Provide the [X, Y] coordinate of the cell's center where the given text is located.  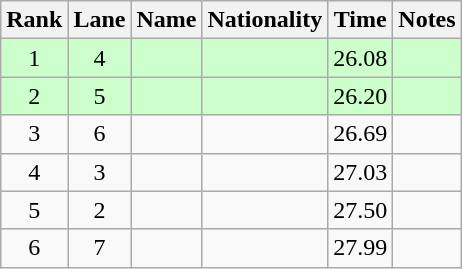
26.08 [360, 58]
1 [34, 58]
Notes [427, 20]
Time [360, 20]
Rank [34, 20]
Lane [100, 20]
27.50 [360, 210]
26.69 [360, 134]
26.20 [360, 96]
Name [166, 20]
27.03 [360, 172]
7 [100, 248]
27.99 [360, 248]
Nationality [265, 20]
